Identify which cell holds the provided text, then report its (X, Y) central coordinate. 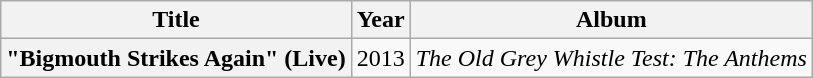
Year (380, 20)
Title (176, 20)
2013 (380, 58)
"Bigmouth Strikes Again" (Live) (176, 58)
Album (611, 20)
The Old Grey Whistle Test: The Anthems (611, 58)
